Scan for the cell matching the given text and deliver its [X, Y] coordinate at center. 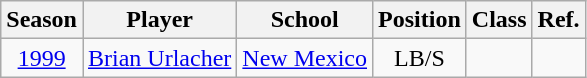
LB/S [420, 58]
Ref. [558, 20]
School [305, 20]
Brian Urlacher [159, 58]
Position [420, 20]
Class [499, 20]
Player [159, 20]
New Mexico [305, 58]
1999 [42, 58]
Season [42, 20]
